Determine the (x, y) coordinate at the center of the cell enclosing the given text.  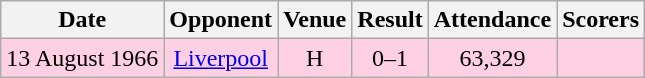
Opponent (221, 20)
Result (390, 20)
Attendance (492, 20)
H (315, 58)
0–1 (390, 58)
13 August 1966 (82, 58)
Date (82, 20)
Liverpool (221, 58)
Venue (315, 20)
63,329 (492, 58)
Scorers (601, 20)
